Identify which cell holds the provided text, then report its [X, Y] central coordinate. 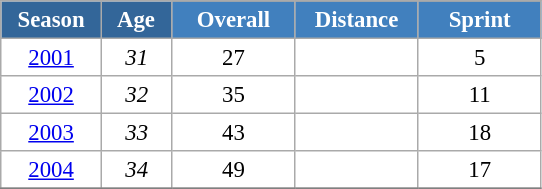
31 [136, 58]
5 [480, 58]
2002 [52, 95]
Age [136, 20]
34 [136, 170]
35 [234, 95]
18 [480, 133]
2004 [52, 170]
11 [480, 95]
33 [136, 133]
Sprint [480, 20]
Overall [234, 20]
2001 [52, 58]
2003 [52, 133]
27 [234, 58]
Distance [356, 20]
32 [136, 95]
17 [480, 170]
43 [234, 133]
49 [234, 170]
Season [52, 20]
